Identify which cell holds the provided text, then report its [x, y] central coordinate. 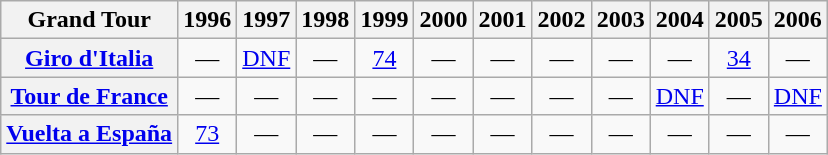
2000 [444, 20]
Grand Tour [90, 20]
34 [738, 58]
2005 [738, 20]
73 [208, 134]
74 [384, 58]
2004 [680, 20]
1997 [266, 20]
1999 [384, 20]
2003 [620, 20]
Tour de France [90, 96]
1996 [208, 20]
2006 [798, 20]
Giro d'Italia [90, 58]
2002 [562, 20]
1998 [326, 20]
2001 [502, 20]
Vuelta a España [90, 134]
